Find where the given text appears and provide that cell's center as [x, y] coordinate. 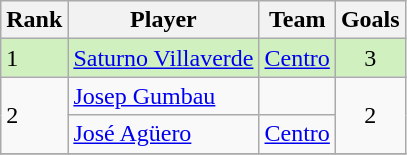
Goals [370, 20]
Team [297, 20]
José Agüero [164, 134]
1 [34, 58]
Saturno Villaverde [164, 58]
Player [164, 20]
Josep Gumbau [164, 96]
Rank [34, 20]
3 [370, 58]
